Identify which cell holds the provided text, then report its (X, Y) central coordinate. 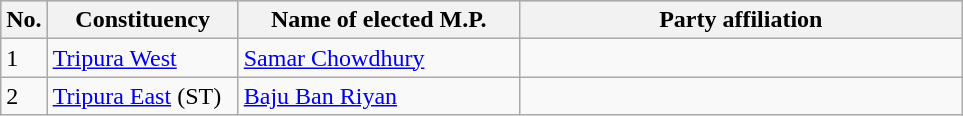
Tripura West (142, 58)
2 (24, 96)
Samar Chowdhury (378, 58)
Tripura East (ST) (142, 96)
Constituency (142, 20)
Name of elected M.P. (378, 20)
Baju Ban Riyan (378, 96)
1 (24, 58)
Party affiliation (740, 20)
No. (24, 20)
